Determine the [X, Y] coordinate at the center of the cell enclosing the given text.  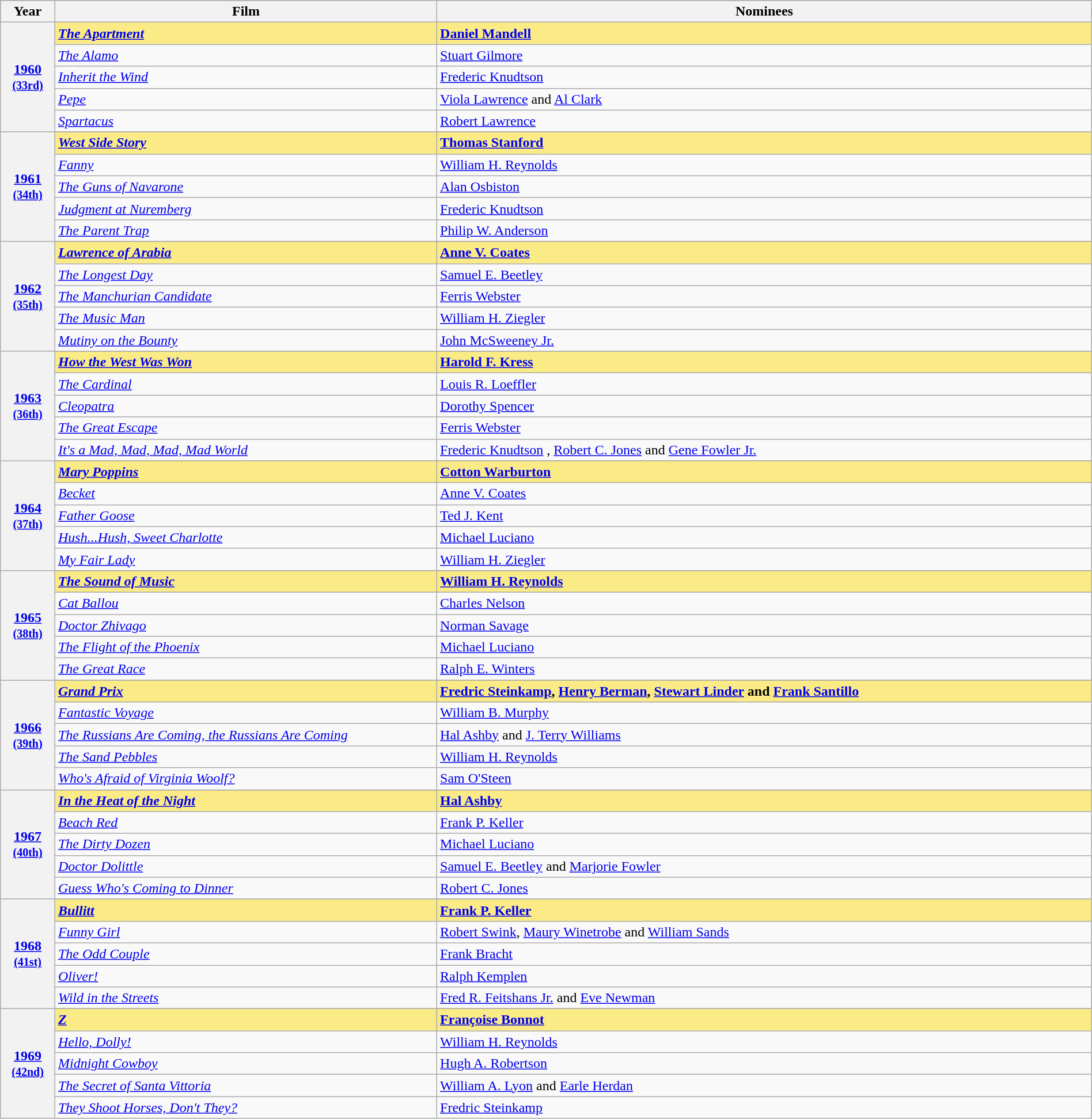
The Music Man [245, 318]
Lawrence of Arabia [245, 252]
How the West Was Won [245, 362]
Hal Ashby [765, 801]
1963(36th) [28, 406]
In the Heat of the Night [245, 801]
Becket [245, 494]
Mutiny on the Bounty [245, 340]
Dorothy Spencer [765, 406]
Fredric Steinkamp [765, 1107]
It's a Mad, Mad, Mad, Mad World [245, 450]
Mary Poppins [245, 472]
The Manchurian Candidate [245, 297]
Frank Bracht [765, 954]
1960(33rd) [28, 77]
Daniel Mandell [765, 33]
Fanny [245, 165]
The Sand Pebbles [245, 757]
1967(40th) [28, 844]
Norman Savage [765, 625]
Hugh A. Robertson [765, 1064]
Cotton Warburton [765, 472]
Cleopatra [245, 406]
Beach Red [245, 822]
Robert Lawrence [765, 121]
Hello, Dolly! [245, 1042]
Thomas Stanford [765, 143]
Film [245, 12]
Doctor Dolittle [245, 866]
The Alamo [245, 55]
Midnight Cowboy [245, 1064]
Françoise Bonnot [765, 1020]
Ted J. Kent [765, 515]
Alan Osbiston [765, 187]
Fredric Steinkamp, Henry Berman, Stewart Linder and Frank Santillo [765, 691]
Cat Ballou [245, 603]
Louis R. Loeffler [765, 384]
The Great Race [245, 669]
My Fair Lady [245, 559]
1968(41st) [28, 954]
1969(42nd) [28, 1064]
Frederic Knudtson , Robert C. Jones and Gene Fowler Jr. [765, 450]
Nominees [765, 12]
William B. Murphy [765, 713]
Viola Lawrence and Al Clark [765, 99]
1964(37th) [28, 515]
Oliver! [245, 976]
John McSweeney Jr. [765, 340]
The Great Escape [245, 428]
The Dirty Dozen [245, 844]
Funny Girl [245, 932]
The Russians Are Coming, the Russians Are Coming [245, 735]
Sam O'Steen [765, 779]
The Apartment [245, 33]
Charles Nelson [765, 603]
Philip W. Anderson [765, 230]
Grand Prix [245, 691]
Hush...Hush, Sweet Charlotte [245, 537]
Wild in the Streets [245, 998]
1965(38th) [28, 625]
They Shoot Horses, Don't They? [245, 1107]
The Sound of Music [245, 581]
Ralph Kemplen [765, 976]
William A. Lyon and Earle Herdan [765, 1086]
Samuel E. Beetley [765, 275]
Pepe [245, 99]
The Parent Trap [245, 230]
West Side Story [245, 143]
Guess Who's Coming to Dinner [245, 888]
Robert C. Jones [765, 888]
Robert Swink, Maury Winetrobe and William Sands [765, 932]
Ralph E. Winters [765, 669]
The Flight of the Phoenix [245, 647]
Bullitt [245, 910]
Fantastic Voyage [245, 713]
The Guns of Navarone [245, 187]
Fred R. Feitshans Jr. and Eve Newman [765, 998]
Judgment at Nuremberg [245, 208]
Stuart Gilmore [765, 55]
1961(34th) [28, 187]
The Longest Day [245, 275]
The Cardinal [245, 384]
The Secret of Santa Vittoria [245, 1086]
Doctor Zhivago [245, 625]
Year [28, 12]
Harold F. Kress [765, 362]
Who's Afraid of Virginia Woolf? [245, 779]
Spartacus [245, 121]
Inherit the Wind [245, 77]
Samuel E. Beetley and Marjorie Fowler [765, 866]
Father Goose [245, 515]
Z [245, 1020]
1966(39th) [28, 735]
Hal Ashby and J. Terry Williams [765, 735]
1962(35th) [28, 296]
The Odd Couple [245, 954]
